Locate the cell with the specified text and output its (x, y) center coordinate. 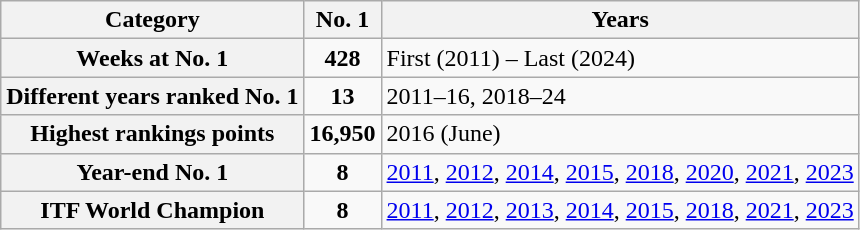
No. 1 (342, 20)
Different years ranked No. 1 (152, 96)
2016 (June) (620, 134)
2011, 2012, 2013, 2014, 2015, 2018, 2021, 2023 (620, 210)
First (2011) – Last (2024) (620, 58)
2011–16, 2018–24 (620, 96)
Highest rankings points (152, 134)
2011, 2012, 2014, 2015, 2018, 2020, 2021, 2023 (620, 172)
Years (620, 20)
ITF World Champion (152, 210)
428 (342, 58)
13 (342, 96)
16,950 (342, 134)
Category (152, 20)
Year-end No. 1 (152, 172)
Weeks at No. 1 (152, 58)
